Determine the (X, Y) coordinate at the center of the cell enclosing the given text.  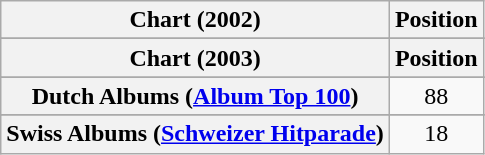
Swiss Albums (Schweizer Hitparade) (196, 134)
Chart (2002) (196, 20)
Chart (2003) (196, 58)
Dutch Albums (Album Top 100) (196, 96)
18 (436, 134)
88 (436, 96)
